For the text-containing cell, return its midpoint in (X, Y) coordinate format. 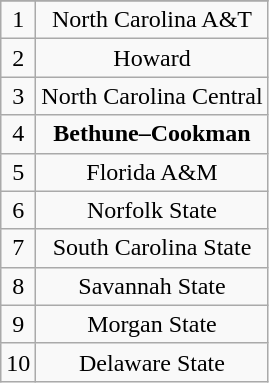
Savannah State (152, 286)
7 (18, 248)
South Carolina State (152, 248)
5 (18, 172)
Howard (152, 58)
1 (18, 20)
North Carolina Central (152, 96)
North Carolina A&T (152, 20)
3 (18, 96)
Delaware State (152, 362)
Florida A&M (152, 172)
8 (18, 286)
Morgan State (152, 324)
Norfolk State (152, 210)
2 (18, 58)
6 (18, 210)
9 (18, 324)
4 (18, 134)
10 (18, 362)
Bethune–Cookman (152, 134)
